Return the (x, y) coordinate for the center point of the cell that contains the specified text.  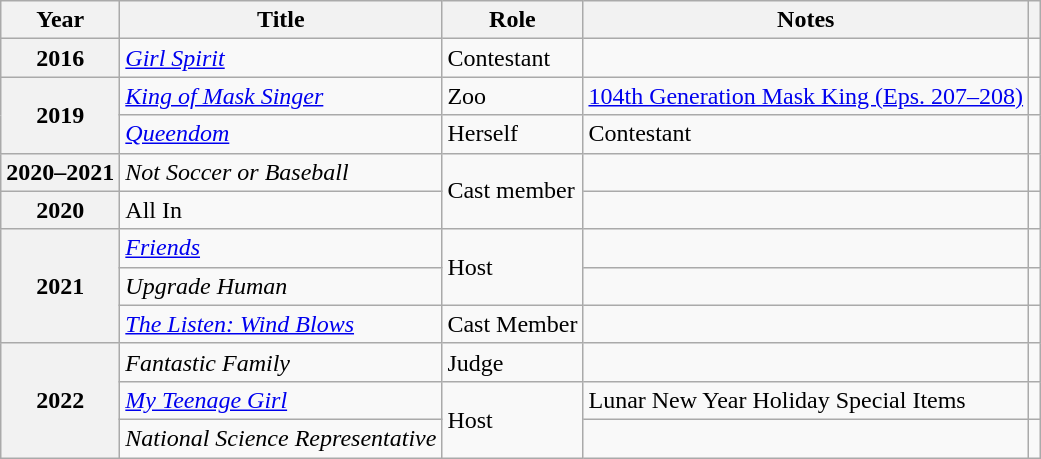
2022 (60, 400)
All In (281, 210)
Judge (512, 362)
King of Mask Singer (281, 96)
Friends (281, 248)
Herself (512, 134)
Year (60, 20)
2020 (60, 210)
National Science Representative (281, 438)
2016 (60, 58)
Not Soccer or Baseball (281, 172)
Girl Spirit (281, 58)
Role (512, 20)
Cast Member (512, 324)
2019 (60, 115)
Fantastic Family (281, 362)
Upgrade Human (281, 286)
Queendom (281, 134)
Zoo (512, 96)
Notes (806, 20)
The Listen: Wind Blows (281, 324)
2020–2021 (60, 172)
Lunar New Year Holiday Special Items (806, 400)
My Teenage Girl (281, 400)
2021 (60, 286)
Cast member (512, 191)
104th Generation Mask King (Eps. 207–208) (806, 96)
Title (281, 20)
